Return the [x, y] coordinate for the center point of the cell that contains the specified text.  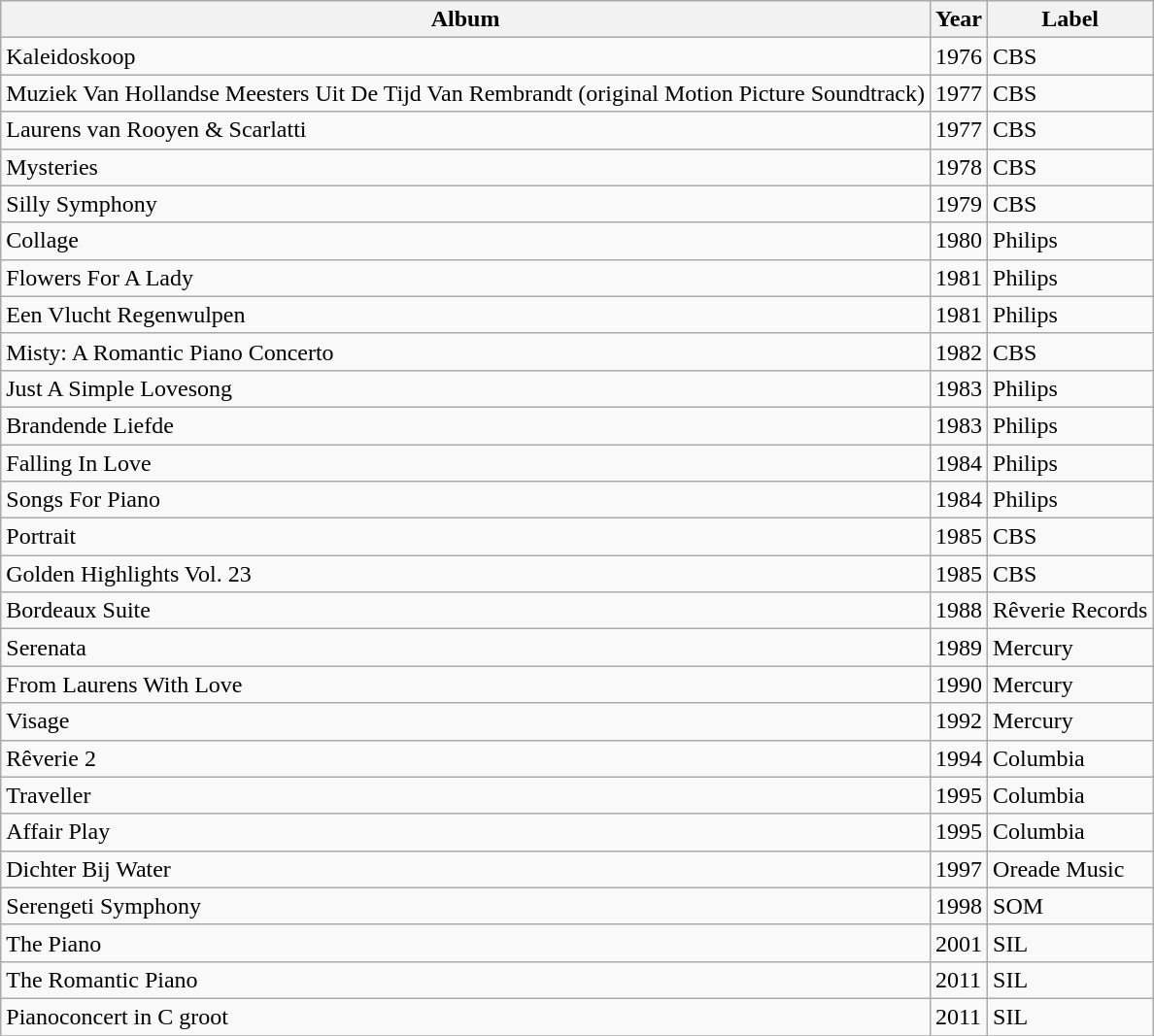
Rêverie 2 [466, 758]
Visage [466, 721]
Label [1070, 19]
1997 [958, 869]
Songs For Piano [466, 500]
Portrait [466, 537]
Serengeti Symphony [466, 906]
Rêverie Records [1070, 611]
Pianoconcert in C groot [466, 1017]
Album [466, 19]
Golden Highlights Vol. 23 [466, 574]
1998 [958, 906]
Misty: A Romantic Piano Concerto [466, 351]
Silly Symphony [466, 204]
Oreade Music [1070, 869]
1994 [958, 758]
Flowers For A Lady [466, 278]
1976 [958, 56]
Affair Play [466, 832]
1990 [958, 685]
From Laurens With Love [466, 685]
1978 [958, 167]
1988 [958, 611]
Collage [466, 241]
Just A Simple Lovesong [466, 388]
SOM [1070, 906]
Brandende Liefde [466, 425]
Bordeaux Suite [466, 611]
Laurens van Rooyen & Scarlatti [466, 130]
1980 [958, 241]
The Romantic Piano [466, 980]
1989 [958, 648]
2001 [958, 943]
1982 [958, 351]
Een Vlucht Regenwulpen [466, 315]
Muziek Van Hollandse Meesters Uit De Tijd Van Rembrandt (original Motion Picture Soundtrack) [466, 93]
Dichter Bij Water [466, 869]
The Piano [466, 943]
Mysteries [466, 167]
Serenata [466, 648]
Falling In Love [466, 463]
Year [958, 19]
Kaleidoskoop [466, 56]
Traveller [466, 795]
1979 [958, 204]
1992 [958, 721]
